Extract the (x, y) coordinate from the center of the cell holding the provided text.  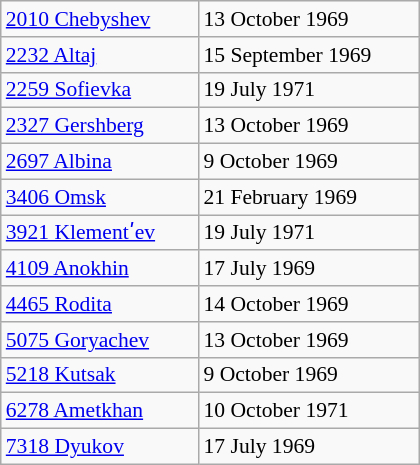
2697 Albina (100, 162)
3406 Omsk (100, 197)
21 February 1969 (308, 197)
10 October 1971 (308, 411)
5075 Goryachev (100, 340)
2327 Gershberg (100, 126)
3921 Klementʹev (100, 233)
4465 Rodita (100, 304)
4109 Anokhin (100, 269)
2232 Altaj (100, 55)
2259 Sofievka (100, 90)
6278 Ametkhan (100, 411)
14 October 1969 (308, 304)
7318 Dyukov (100, 447)
2010 Chebyshev (100, 19)
15 September 1969 (308, 55)
5218 Kutsak (100, 375)
